Identify which cell holds the provided text, then report its (X, Y) central coordinate. 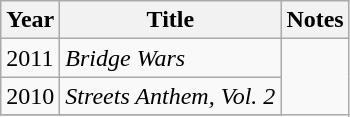
Streets Anthem, Vol. 2 (170, 96)
2011 (30, 58)
Title (170, 20)
Notes (315, 20)
2010 (30, 96)
Year (30, 20)
Bridge Wars (170, 58)
